Scan for the cell matching the given text and deliver its [X, Y] coordinate at center. 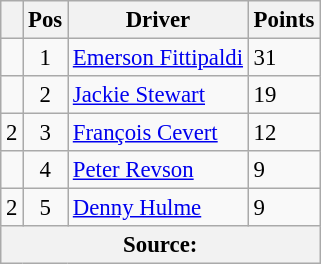
4 [46, 170]
5 [46, 208]
Source: [160, 245]
Jackie Stewart [158, 95]
12 [284, 133]
31 [284, 58]
3 [46, 133]
19 [284, 95]
François Cevert [158, 133]
Driver [158, 20]
1 [46, 58]
Points [284, 20]
Denny Hulme [158, 208]
Peter Revson [158, 170]
Emerson Fittipaldi [158, 58]
Pos [46, 20]
